Output the (x, y) coordinate of the center of the cell containing the given text.  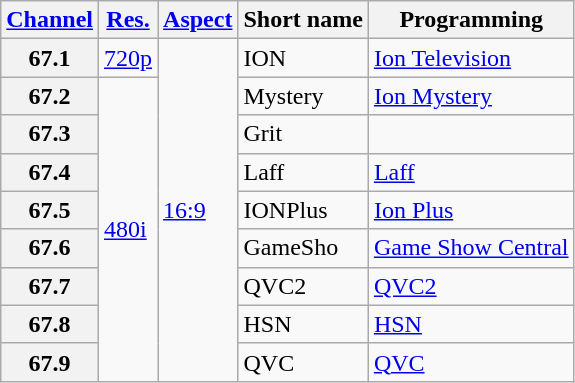
67.8 (50, 324)
Grit (303, 134)
IONPlus (303, 210)
720p (128, 58)
Mystery (303, 96)
67.9 (50, 362)
67.6 (50, 248)
Channel (50, 20)
480i (128, 229)
Aspect (198, 20)
67.5 (50, 210)
GameSho (303, 248)
Ion Mystery (471, 96)
Short name (303, 20)
67.4 (50, 172)
67.2 (50, 96)
16:9 (198, 210)
Programming (471, 20)
Ion Plus (471, 210)
67.7 (50, 286)
67.3 (50, 134)
67.1 (50, 58)
Game Show Central (471, 248)
Ion Television (471, 58)
Res. (128, 20)
ION (303, 58)
